Search for the cell housing the specified text and yield its [x, y] center coordinate. 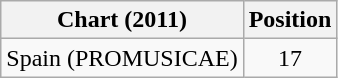
Position [290, 20]
Spain (PROMUSICAE) [122, 58]
Chart (2011) [122, 20]
17 [290, 58]
